Return [x, y] of the center of cell containing provided text 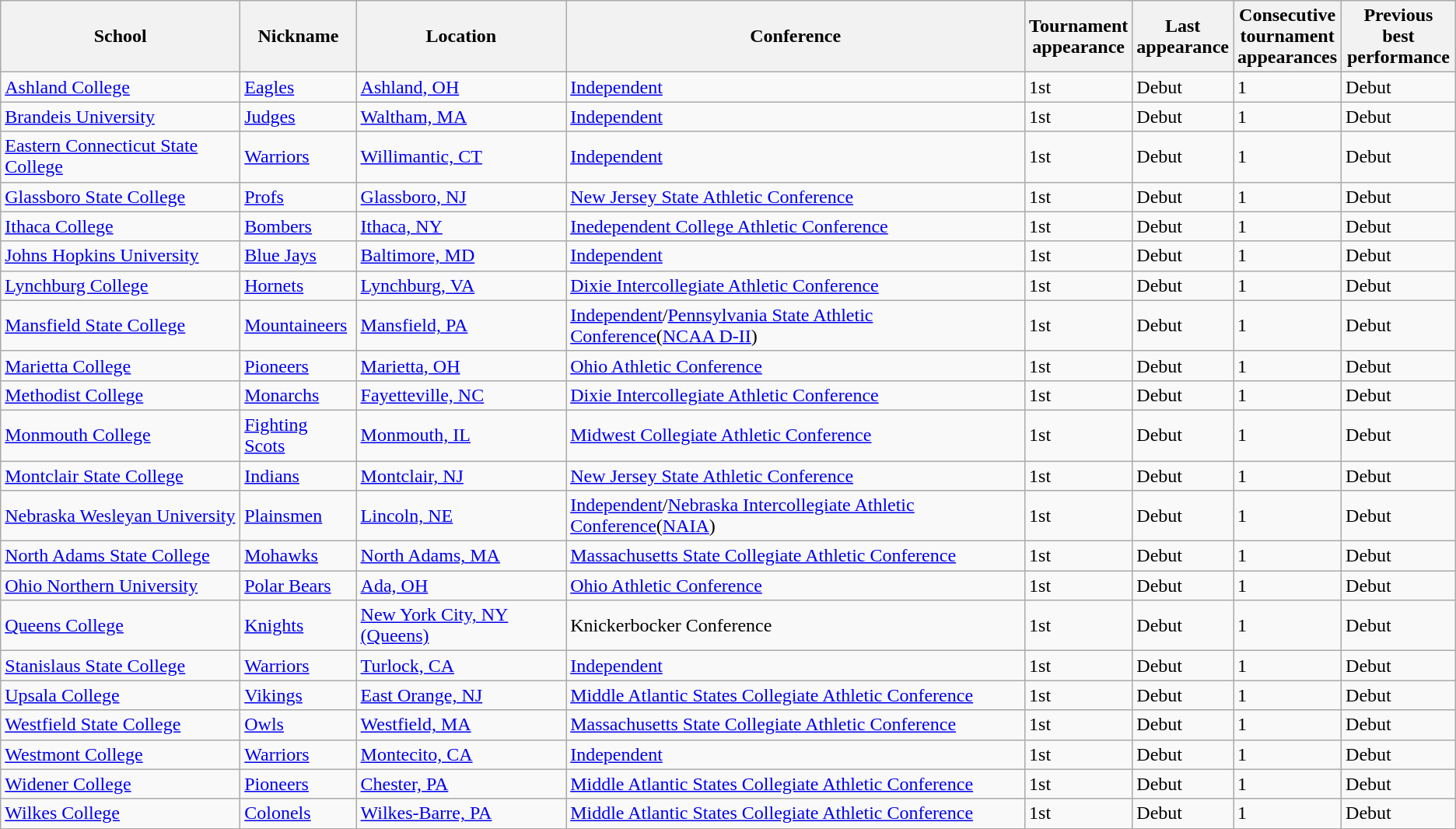
Midwest Collegiate Athletic Conference [796, 435]
Methodist College [121, 395]
Monarchs [299, 395]
Westfield, MA [461, 725]
Lincoln, NE [461, 516]
Upsala College [121, 695]
Turlock, CA [461, 666]
Montclair State College [121, 475]
Ithaca, NY [461, 226]
Ashland, OH [461, 87]
Hornets [299, 285]
Queens College [121, 625]
Judges [299, 117]
Tournamentappearance [1079, 37]
Monmouth College [121, 435]
Polar Bears [299, 586]
Lynchburg, VA [461, 285]
North Adams, MA [461, 556]
Chester, PA [461, 784]
Wilkes College [121, 813]
Fighting Scots [299, 435]
Fayetteville, NC [461, 395]
Montecito, CA [461, 754]
Previous bestperformance [1398, 37]
Ashland College [121, 87]
Mansfield, PA [461, 325]
Profs [299, 197]
Stanislaus State College [121, 666]
North Adams State College [121, 556]
School [121, 37]
Lynchburg College [121, 285]
Nebraska Wesleyan University [121, 516]
Eastern Connecticut State College [121, 157]
Knickerbocker Conference [796, 625]
Location [461, 37]
Ada, OH [461, 586]
Marietta, OH [461, 366]
Wilkes-Barre, PA [461, 813]
Independent/Pennsylvania State Athletic Conference(NCAA D-II) [796, 325]
Glassboro, NJ [461, 197]
Westfield State College [121, 725]
Eagles [299, 87]
Johns Hopkins University [121, 256]
Independent/Nebraska Intercollegiate Athletic Conference(NAIA) [796, 516]
Glassboro State College [121, 197]
Baltimore, MD [461, 256]
Conference [796, 37]
Plainsmen [299, 516]
Lastappearance [1183, 37]
Consecutivetournamentappearances [1288, 37]
Mountaineers [299, 325]
Westmont College [121, 754]
Waltham, MA [461, 117]
Brandeis University [121, 117]
Colonels [299, 813]
Bombers [299, 226]
Widener College [121, 784]
Willimantic, CT [461, 157]
Marietta College [121, 366]
New York City, NY (Queens) [461, 625]
Owls [299, 725]
Knights [299, 625]
Nickname [299, 37]
Montclair, NJ [461, 475]
Indians [299, 475]
Mansfield State College [121, 325]
Ithaca College [121, 226]
Monmouth, IL [461, 435]
Mohawks [299, 556]
Inedependent College Athletic Conference [796, 226]
Vikings [299, 695]
Ohio Northern University [121, 586]
Blue Jays [299, 256]
East Orange, NJ [461, 695]
